Determine the [X, Y] coordinate at the center of the cell enclosing the given text.  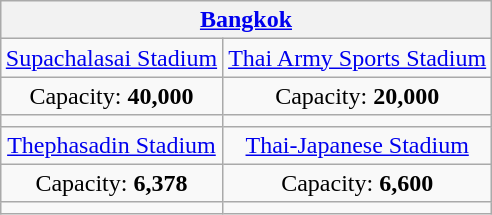
Capacity: 20,000 [358, 96]
Capacity: 40,000 [111, 96]
Capacity: 6,600 [358, 183]
Thai-Japanese Stadium [358, 145]
Capacity: 6,378 [111, 183]
Supachalasai Stadium [111, 58]
Thai Army Sports Stadium [358, 58]
Bangkok [246, 20]
Thephasadin Stadium [111, 145]
